Return [x, y] of the center of cell containing provided text 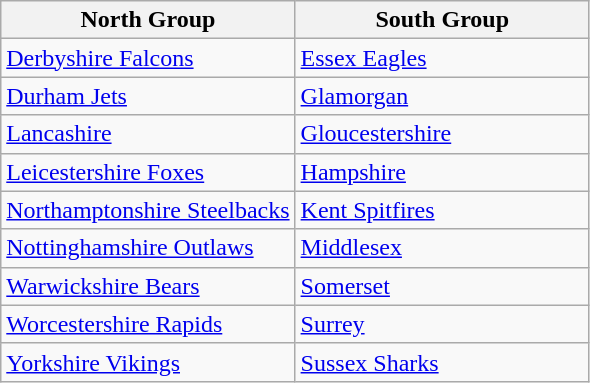
Northamptonshire Steelbacks [148, 210]
Surrey [442, 324]
Lancashire [148, 134]
Sussex Sharks [442, 362]
Leicestershire Foxes [148, 172]
Somerset [442, 286]
Gloucestershire [442, 134]
Warwickshire Bears [148, 286]
Kent Spitfires [442, 210]
Worcestershire Rapids [148, 324]
Nottinghamshire Outlaws [148, 248]
Yorkshire Vikings [148, 362]
Durham Jets [148, 96]
Middlesex [442, 248]
South Group [442, 20]
Derbyshire Falcons [148, 58]
North Group [148, 20]
Essex Eagles [442, 58]
Hampshire [442, 172]
Glamorgan [442, 96]
